Locate the cell with the specified text and output its (x, y) center coordinate. 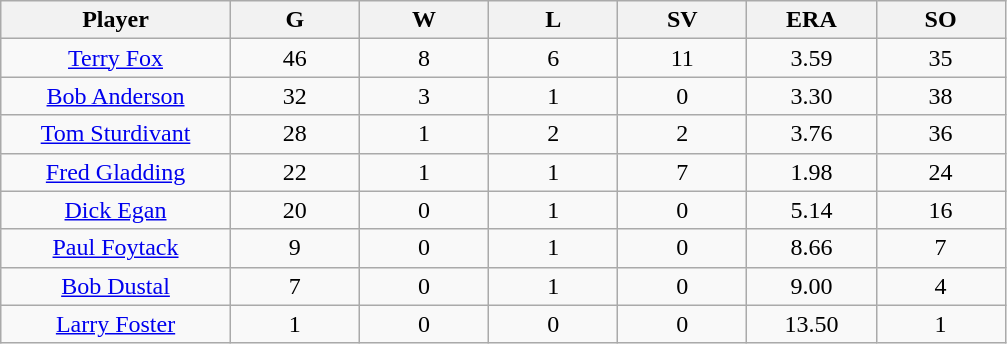
Terry Fox (116, 58)
1.98 (812, 172)
Dick Egan (116, 210)
3.59 (812, 58)
32 (294, 96)
8.66 (812, 248)
36 (940, 134)
Bob Dustal (116, 286)
4 (940, 286)
9 (294, 248)
ERA (812, 20)
11 (682, 58)
Fred Gladding (116, 172)
16 (940, 210)
46 (294, 58)
SO (940, 20)
Tom Sturdivant (116, 134)
W (424, 20)
13.50 (812, 324)
8 (424, 58)
Bob Anderson (116, 96)
Paul Foytack (116, 248)
3.76 (812, 134)
24 (940, 172)
3 (424, 96)
Larry Foster (116, 324)
5.14 (812, 210)
SV (682, 20)
28 (294, 134)
9.00 (812, 286)
22 (294, 172)
38 (940, 96)
L (554, 20)
G (294, 20)
6 (554, 58)
Player (116, 20)
3.30 (812, 96)
20 (294, 210)
35 (940, 58)
